From the cell containing the given text, extract its center point as [x, y] coordinate. 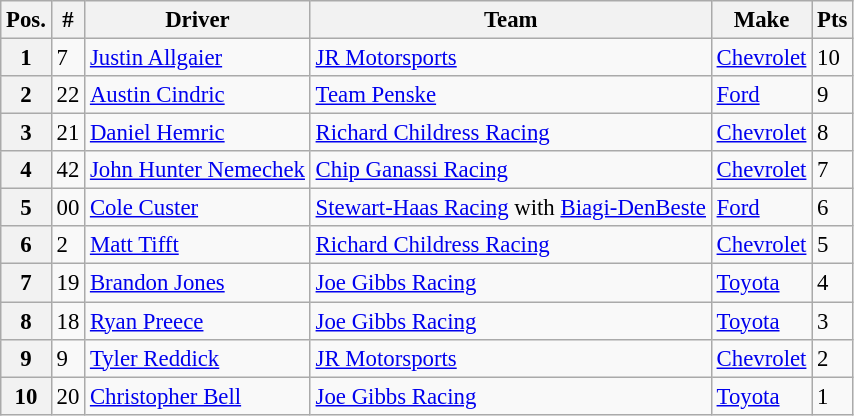
21 [68, 133]
Stewart-Haas Racing with Biagi-DenBeste [510, 208]
22 [68, 95]
Driver [198, 20]
Ryan Preece [198, 321]
19 [68, 283]
Chip Ganassi Racing [510, 170]
00 [68, 208]
Brandon Jones [198, 283]
Justin Allgaier [198, 58]
20 [68, 396]
Pos. [26, 20]
Matt Tifft [198, 245]
Pts [832, 20]
Daniel Hemric [198, 133]
# [68, 20]
Tyler Reddick [198, 358]
Team Penske [510, 95]
Cole Custer [198, 208]
Austin Cindric [198, 95]
42 [68, 170]
Make [761, 20]
18 [68, 321]
Team [510, 20]
Christopher Bell [198, 396]
John Hunter Nemechek [198, 170]
